Search for the cell housing the specified text and yield its (X, Y) center coordinate. 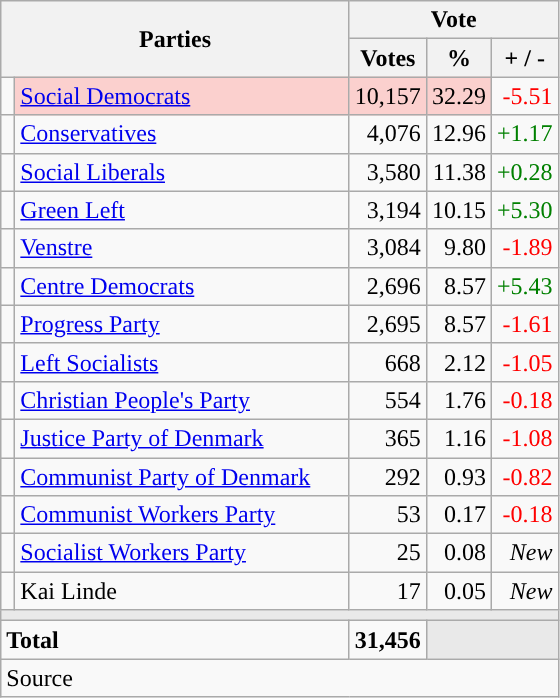
Green Left (182, 210)
+5.43 (524, 286)
Left Socialists (182, 362)
12.96 (458, 134)
Christian People's Party (182, 400)
+1.17 (524, 134)
% (458, 58)
Source (280, 678)
53 (388, 515)
+5.30 (524, 210)
365 (388, 438)
25 (388, 553)
2,696 (388, 286)
0.08 (458, 553)
+0.28 (524, 172)
Venstre (182, 248)
Conservatives (182, 134)
0.05 (458, 591)
Kai Linde (182, 591)
Social Democrats (182, 96)
3,580 (388, 172)
3,084 (388, 248)
1.76 (458, 400)
Socialist Workers Party (182, 553)
+ / - (524, 58)
292 (388, 477)
2.12 (458, 362)
0.93 (458, 477)
0.17 (458, 515)
Justice Party of Denmark (182, 438)
-1.08 (524, 438)
Progress Party (182, 324)
10,157 (388, 96)
668 (388, 362)
-5.51 (524, 96)
9.80 (458, 248)
Total (176, 640)
Communist Party of Denmark (182, 477)
10.15 (458, 210)
Centre Democrats (182, 286)
17 (388, 591)
-1.05 (524, 362)
3,194 (388, 210)
Social Liberals (182, 172)
554 (388, 400)
31,456 (388, 640)
-1.61 (524, 324)
4,076 (388, 134)
2,695 (388, 324)
Parties (176, 39)
-0.82 (524, 477)
Communist Workers Party (182, 515)
1.16 (458, 438)
Vote (454, 20)
32.29 (458, 96)
11.38 (458, 172)
-1.89 (524, 248)
Votes (388, 58)
